Return the [x, y] coordinate for the center point of the cell that contains the specified text.  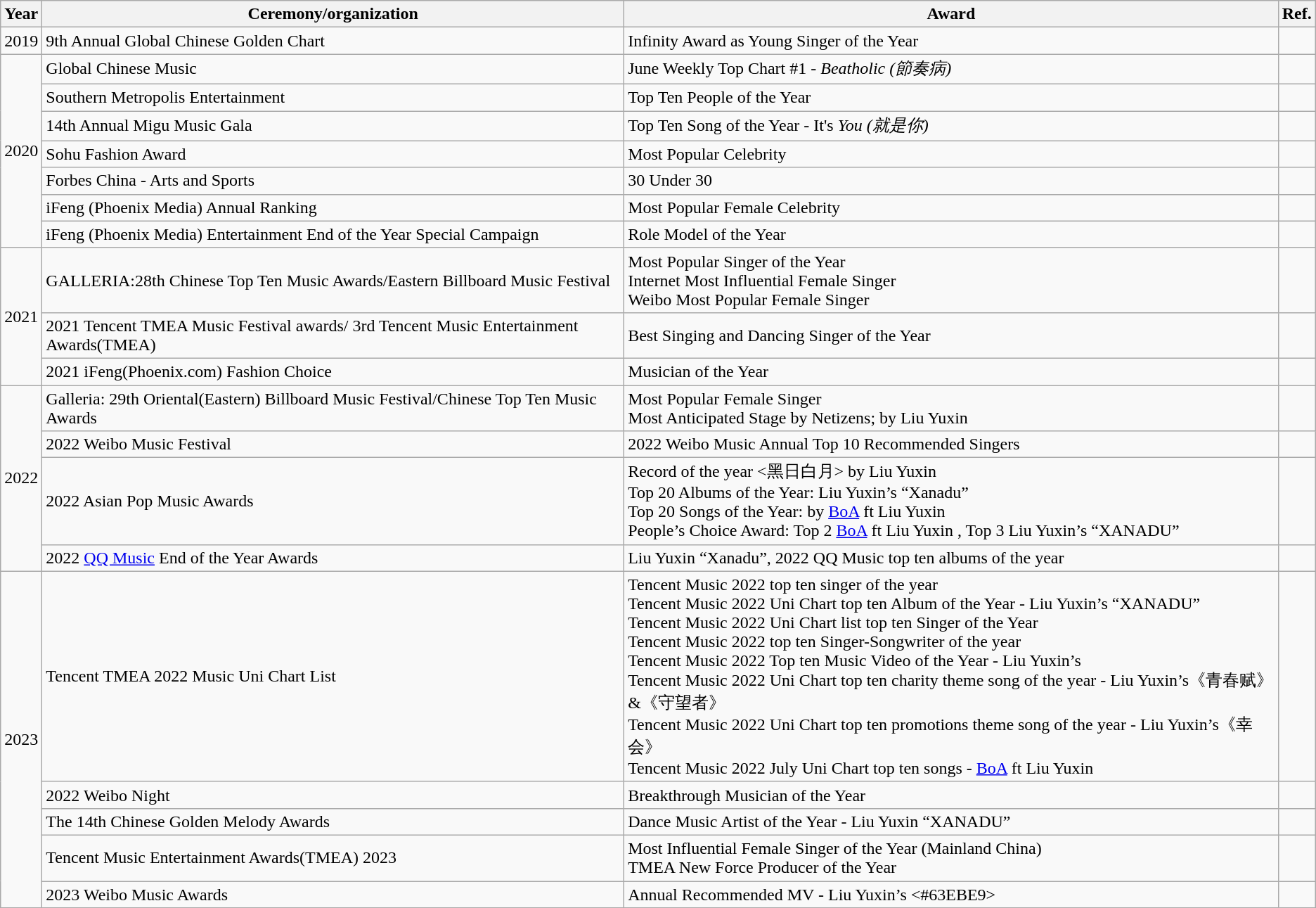
Most Popular Celebrity [952, 154]
Year [21, 14]
Best Singing and Dancing Singer of the Year [952, 335]
Musician of the Year [952, 371]
2021 Tencent TMEA Music Festival awards/ 3rd Tencent Music Entertainment Awards(TMEA) [333, 335]
iFeng (Phoenix Media) Entertainment End of the Year Special Campaign [333, 234]
2019 [21, 41]
Top Ten Song of the Year - It's You (就是你) [952, 127]
Ceremony/organization [333, 14]
2023 Weibo Music Awards [333, 894]
2022 Asian Pop Music Awards [333, 501]
9th Annual Global Chinese Golden Chart [333, 41]
Global Chinese Music [333, 69]
Southern Metropolis Entertainment [333, 97]
Top Ten People of the Year [952, 97]
2021 iFeng(Phoenix.com) Fashion Choice [333, 371]
Forbes China - Arts and Sports [333, 181]
Breakthrough Musician of the Year [952, 795]
2022 Weibo Night [333, 795]
14th Annual Migu Music Gala [333, 127]
2023 [21, 739]
Annual Recommended MV - Liu Yuxin’s <#63EBE9> [952, 894]
GALLERIA:28th Chinese Top Ten Music Awards/Eastern Billboard Music Festival [333, 280]
2022 Weibo Music Annual Top 10 Recommended Singers [952, 445]
2021 [21, 316]
Most Influential Female Singer of the Year (Mainland China)TMEA New Force Producer of the Year [952, 858]
June Weekly Top Chart #1 - Beatholic (節奏病) [952, 69]
Galleria: 29th Oriental(Eastern) Billboard Music Festival/Chinese Top Ten Music Awards [333, 408]
Sohu Fashion Award [333, 154]
Infinity Award as Young Singer of the Year [952, 41]
Most Popular Female SingerMost Anticipated Stage by Netizens; by Liu Yuxin [952, 408]
Tencent Music Entertainment Awards(TMEA) 2023 [333, 858]
30 Under 30 [952, 181]
The 14th Chinese Golden Melody Awards [333, 821]
Most Popular Female Celebrity [952, 207]
Role Model of the Year [952, 234]
2022 Weibo Music Festival [333, 445]
2022 QQ Music End of the Year Awards [333, 558]
Dance Music Artist of the Year - Liu Yuxin “XANADU” [952, 821]
Most Popular Singer of the YearInternet Most Influential Female SingerWeibo Most Popular Female Singer [952, 280]
Ref. [1296, 14]
Tencent TMEA 2022 Music Uni Chart List [333, 677]
iFeng (Phoenix Media) Annual Ranking [333, 207]
Liu Yuxin “Xanadu”, 2022 QQ Music top ten albums of the year [952, 558]
2022 [21, 478]
Award [952, 14]
2020 [21, 151]
